Find where the given text appears and provide that cell's center as [x, y] coordinate. 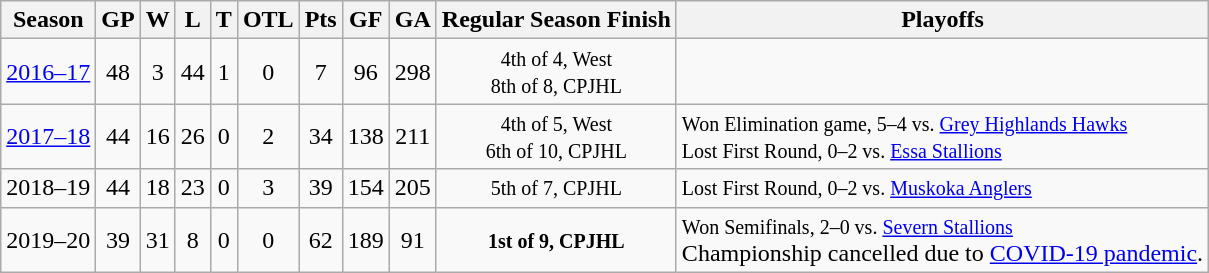
Won Elimination game, 5–4 vs. Grey Highlands HawksLost First Round, 0–2 vs. Essa Stallions [942, 136]
8 [192, 240]
W [158, 20]
T [224, 20]
62 [320, 240]
26 [192, 136]
2016–17 [48, 72]
23 [192, 188]
31 [158, 240]
34 [320, 136]
2 [268, 136]
16 [158, 136]
96 [366, 72]
GF [366, 20]
154 [366, 188]
2019–20 [48, 240]
4th of 4, West8th of 8, CPJHL [556, 72]
298 [412, 72]
1st of 9, CPJHL [556, 240]
OTL [268, 20]
48 [118, 72]
4th of 5, West6th of 10, CPJHL [556, 136]
L [192, 20]
Lost First Round, 0–2 vs. Muskoka Anglers [942, 188]
Season [48, 20]
Won Semifinals, 2–0 vs. Severn StallionsChampionship cancelled due to COVID-19 pandemic. [942, 240]
211 [412, 136]
5th of 7, CPJHL [556, 188]
91 [412, 240]
7 [320, 72]
18 [158, 188]
2017–18 [48, 136]
Pts [320, 20]
2018–19 [48, 188]
GA [412, 20]
189 [366, 240]
138 [366, 136]
Regular Season Finish [556, 20]
Playoffs [942, 20]
1 [224, 72]
205 [412, 188]
GP [118, 20]
